From the cell containing the given text, extract its center point as [X, Y] coordinate. 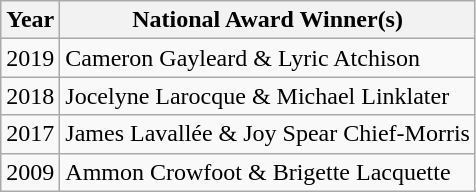
2019 [30, 58]
2018 [30, 96]
James Lavallée & Joy Spear Chief-Morris [268, 134]
National Award Winner(s) [268, 20]
2017 [30, 134]
2009 [30, 172]
Jocelyne Larocque & Michael Linklater [268, 96]
Ammon Crowfoot & Brigette Lacquette [268, 172]
Cameron Gayleard & Lyric Atchison [268, 58]
Year [30, 20]
